Determine the [X, Y] coordinate at the center of the cell enclosing the given text.  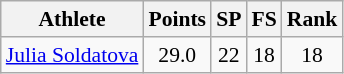
Julia Soldatova [72, 55]
Rank [312, 19]
22 [228, 55]
SP [228, 19]
FS [264, 19]
Athlete [72, 19]
Points [177, 19]
29.0 [177, 55]
